Detect which cell encompasses the target text, then output its (X, Y) center coordinate. 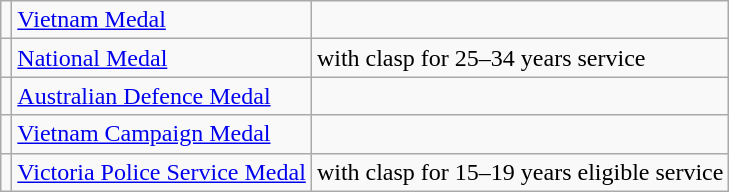
with clasp for 25–34 years service (520, 58)
Vietnam Medal (162, 20)
National Medal (162, 58)
Vietnam Campaign Medal (162, 134)
with clasp for 15–19 years eligible service (520, 172)
Victoria Police Service Medal (162, 172)
Australian Defence Medal (162, 96)
